Output the [X, Y] coordinate of the center of the cell containing the given text.  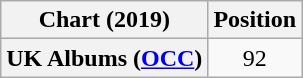
UK Albums (OCC) [104, 58]
Chart (2019) [104, 20]
92 [255, 58]
Position [255, 20]
